Capture the cell that displays the provided text and extract its [x, y] central coordinate. 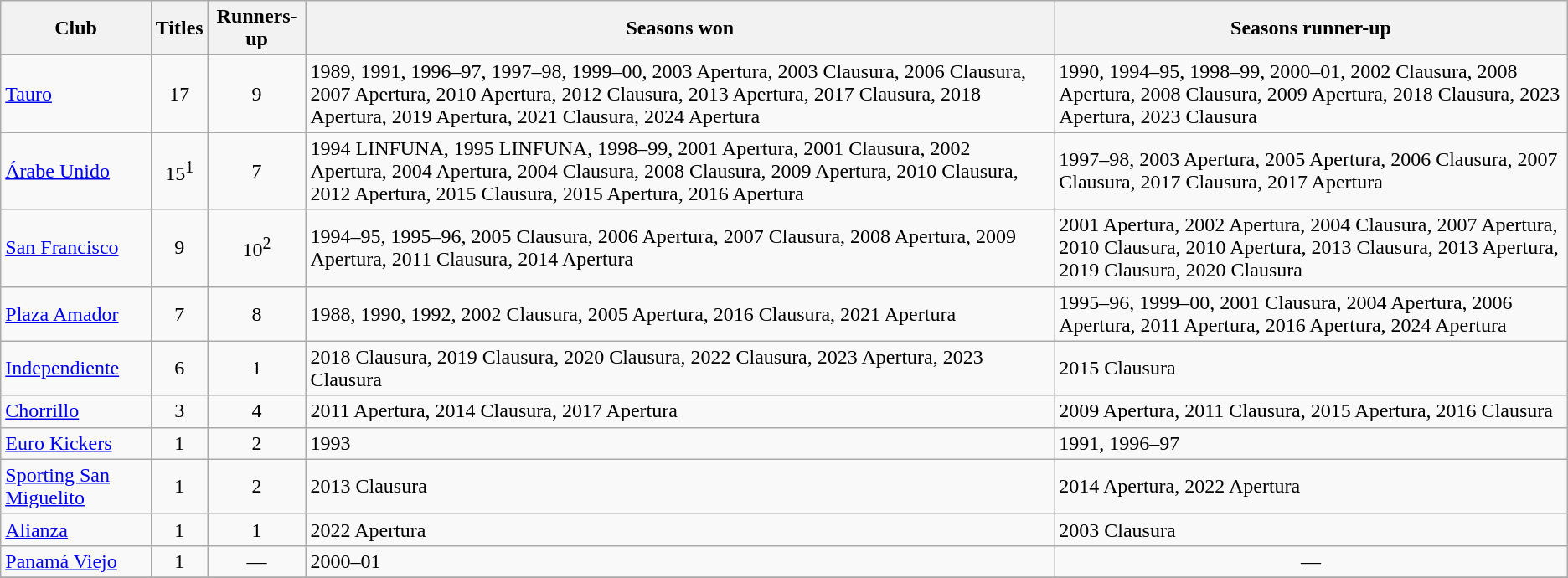
1994–95, 1995–96, 2005 Clausura, 2006 Apertura, 2007 Clausura, 2008 Apertura, 2009 Apertura, 2011 Clausura, 2014 Apertura [680, 248]
Runners-up [256, 28]
Titles [179, 28]
Árabe Unido [75, 171]
2018 Clausura, 2019 Clausura, 2020 Clausura, 2022 Clausura, 2023 Apertura, 2023 Clausura [680, 369]
2013 Clausura [680, 486]
102 [256, 248]
Euro Kickers [75, 443]
San Francisco [75, 248]
Panamá Viejo [75, 561]
3 [179, 411]
2014 Apertura, 2022 Apertura [1312, 486]
Tauro [75, 94]
2011 Apertura, 2014 Clausura, 2017 Apertura [680, 411]
8 [256, 313]
2001 Apertura, 2002 Apertura, 2004 Clausura, 2007 Apertura, 2010 Clausura, 2010 Apertura, 2013 Clausura, 2013 Apertura, 2019 Clausura, 2020 Clausura [1312, 248]
Club [75, 28]
Chorrillo [75, 411]
Plaza Amador [75, 313]
2015 Clausura [1312, 369]
17 [179, 94]
1988, 1990, 1992, 2002 Clausura, 2005 Apertura, 2016 Clausura, 2021 Apertura [680, 313]
2000–01 [680, 561]
Seasons runner-up [1312, 28]
1997–98, 2003 Apertura, 2005 Apertura, 2006 Clausura, 2007 Clausura, 2017 Clausura, 2017 Apertura [1312, 171]
1993 [680, 443]
1990, 1994–95, 1998–99, 2000–01, 2002 Clausura, 2008 Apertura, 2008 Clausura, 2009 Apertura, 2018 Clausura, 2023 Apertura, 2023 Clausura [1312, 94]
2009 Apertura, 2011 Clausura, 2015 Apertura, 2016 Clausura [1312, 411]
1995–96, 1999–00, 2001 Clausura, 2004 Apertura, 2006 Apertura, 2011 Apertura, 2016 Apertura, 2024 Apertura [1312, 313]
1991, 1996–97 [1312, 443]
151 [179, 171]
6 [179, 369]
4 [256, 411]
2022 Apertura [680, 529]
2003 Clausura [1312, 529]
Sporting San Miguelito [75, 486]
Alianza [75, 529]
Seasons won [680, 28]
Independiente [75, 369]
